Extract the [x, y] coordinate from the center of the cell holding the provided text.  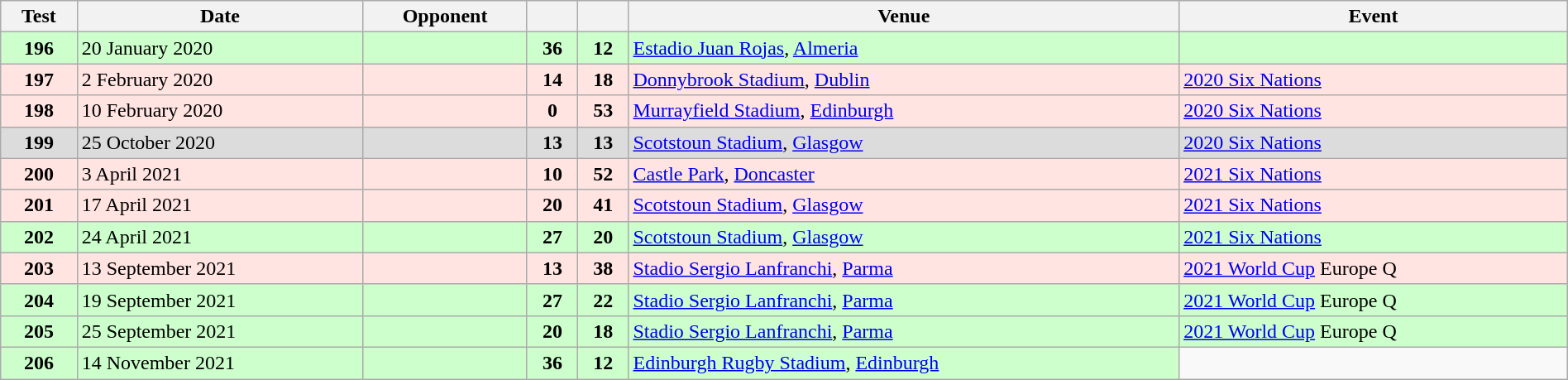
Test [39, 17]
203 [39, 268]
Venue [904, 17]
Event [1374, 17]
3 April 2021 [220, 174]
2 February 2020 [220, 79]
204 [39, 300]
Donnybrook Stadium, Dublin [904, 79]
52 [604, 174]
17 April 2021 [220, 205]
38 [604, 268]
197 [39, 79]
53 [604, 111]
Edinburgh Rugby Stadium, Edinburgh [904, 363]
25 September 2021 [220, 331]
198 [39, 111]
Castle Park, Doncaster [904, 174]
0 [552, 111]
206 [39, 363]
201 [39, 205]
Date [220, 17]
Murrayfield Stadium, Edinburgh [904, 111]
14 [552, 79]
200 [39, 174]
41 [604, 205]
25 October 2020 [220, 142]
10 [552, 174]
Estadio Juan Rojas, Almeria [904, 48]
24 April 2021 [220, 237]
14 November 2021 [220, 363]
196 [39, 48]
19 September 2021 [220, 300]
20 January 2020 [220, 48]
205 [39, 331]
Opponent [445, 17]
22 [604, 300]
10 February 2020 [220, 111]
202 [39, 237]
199 [39, 142]
13 September 2021 [220, 268]
